Determine the [X, Y] coordinate at the center of the cell enclosing the given text.  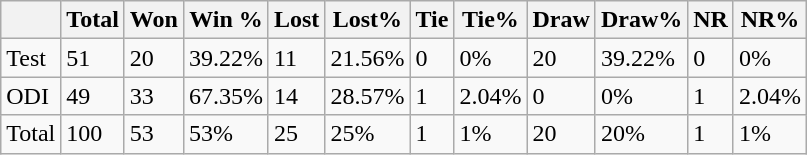
28.57% [368, 96]
Draw [561, 20]
21.56% [368, 58]
67.35% [226, 96]
Lost% [368, 20]
53 [154, 134]
NR [711, 20]
NR% [770, 20]
11 [296, 58]
Win % [226, 20]
ODI [31, 96]
33 [154, 96]
Test [31, 58]
100 [93, 134]
25% [368, 134]
25 [296, 134]
Draw% [641, 20]
20% [641, 134]
49 [93, 96]
Lost [296, 20]
51 [93, 58]
Tie [432, 20]
53% [226, 134]
Won [154, 20]
Tie% [490, 20]
14 [296, 96]
